Output the (X, Y) coordinate of the center of the cell containing the given text.  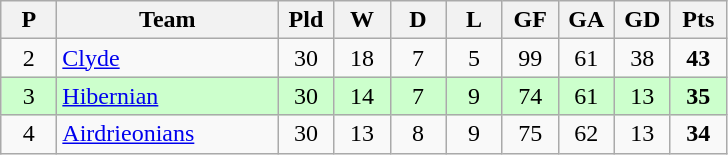
4 (29, 134)
38 (642, 58)
14 (362, 96)
Pts (698, 20)
Clyde (168, 58)
GF (530, 20)
5 (474, 58)
8 (418, 134)
18 (362, 58)
L (474, 20)
Hibernian (168, 96)
35 (698, 96)
75 (530, 134)
Airdrieonians (168, 134)
99 (530, 58)
62 (586, 134)
GD (642, 20)
3 (29, 96)
D (418, 20)
W (362, 20)
2 (29, 58)
Team (168, 20)
74 (530, 96)
P (29, 20)
34 (698, 134)
43 (698, 58)
Pld (306, 20)
GA (586, 20)
